Locate the cell with the specified text and output its (x, y) center coordinate. 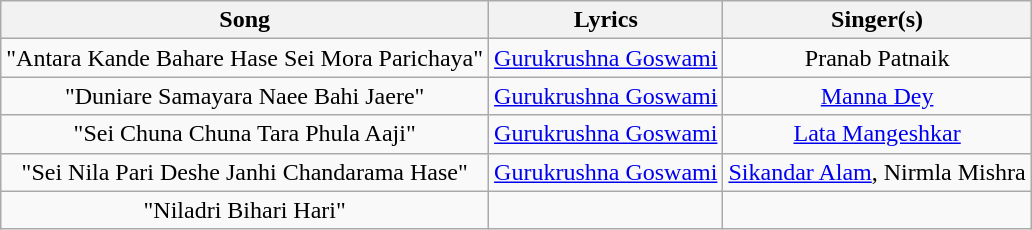
"Niladri Bihari Hari" (245, 210)
"Antara Kande Bahare Hase Sei Mora Parichaya" (245, 58)
"Sei Chuna Chuna Tara Phula Aaji" (245, 134)
Sikandar Alam, Nirmla Mishra (877, 172)
Manna Dey (877, 96)
Lyrics (606, 20)
"Duniare Samayara Naee Bahi Jaere" (245, 96)
"Sei Nila Pari Deshe Janhi Chandarama Hase" (245, 172)
Lata Mangeshkar (877, 134)
Pranab Patnaik (877, 58)
Singer(s) (877, 20)
Song (245, 20)
